Pinpoint the cell where the given text exists, returning its (X, Y) midpoint coordinate. 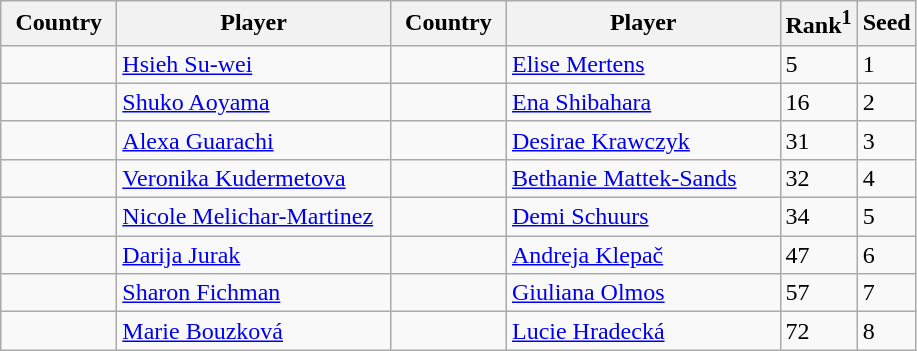
Alexa Guarachi (254, 140)
31 (818, 140)
16 (818, 102)
47 (818, 255)
Ena Shibahara (643, 102)
Elise Mertens (643, 64)
2 (886, 102)
Giuliana Olmos (643, 293)
Lucie Hradecká (643, 331)
Andreja Klepač (643, 255)
Desirae Krawczyk (643, 140)
6 (886, 255)
4 (886, 178)
32 (818, 178)
Marie Bouzková (254, 331)
3 (886, 140)
72 (818, 331)
7 (886, 293)
Nicole Melichar-Martinez (254, 217)
Bethanie Mattek-Sands (643, 178)
Seed (886, 24)
Darija Jurak (254, 255)
8 (886, 331)
Veronika Kudermetova (254, 178)
Sharon Fichman (254, 293)
Hsieh Su-wei (254, 64)
Demi Schuurs (643, 217)
57 (818, 293)
34 (818, 217)
Shuko Aoyama (254, 102)
Rank1 (818, 24)
1 (886, 64)
